Pinpoint the cell where the given text exists, returning its [x, y] midpoint coordinate. 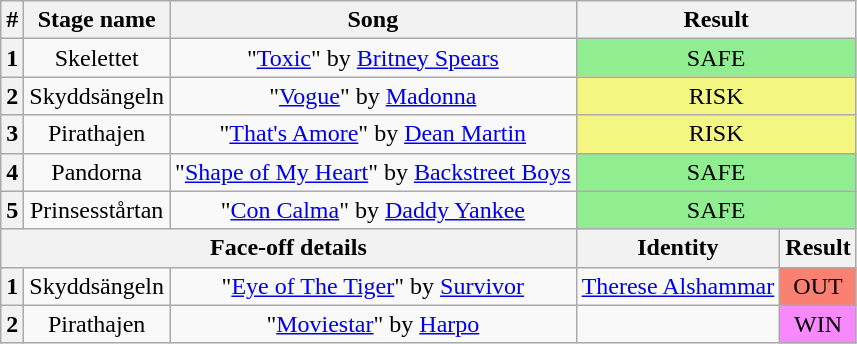
Prinsesstårtan [97, 210]
"Eye of The Tiger" by Survivor [374, 286]
"Con Calma" by Daddy Yankee [374, 210]
"That's Amore" by Dean Martin [374, 134]
OUT [818, 286]
"Vogue" by Madonna [374, 96]
"Toxic" by Britney Spears [374, 58]
Song [374, 20]
3 [12, 134]
4 [12, 172]
"Shape of My Heart" by Backstreet Boys [374, 172]
Identity [678, 248]
"Moviestar" by Harpo [374, 324]
5 [12, 210]
# [12, 20]
WIN [818, 324]
Therese Alshammar [678, 286]
Stage name [97, 20]
Face-off details [288, 248]
Skelettet [97, 58]
Pandorna [97, 172]
